Pinpoint the cell where the given text exists, returning its (x, y) midpoint coordinate. 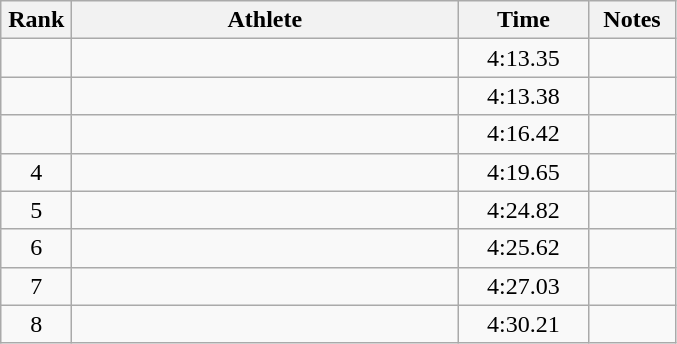
4:16.42 (524, 134)
4 (36, 172)
8 (36, 324)
4:27.03 (524, 286)
7 (36, 286)
Time (524, 20)
Athlete (265, 20)
4:25.62 (524, 248)
4:13.38 (524, 96)
4:24.82 (524, 210)
Notes (632, 20)
6 (36, 248)
4:19.65 (524, 172)
Rank (36, 20)
4:30.21 (524, 324)
5 (36, 210)
4:13.35 (524, 58)
